Find where the given text appears and provide that cell's center as (X, Y) coordinate. 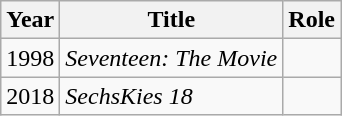
1998 (30, 58)
Year (30, 20)
Title (172, 20)
Seventeen: The Movie (172, 58)
2018 (30, 96)
SechsKies 18 (172, 96)
Role (312, 20)
